Return the (x, y) coordinate for the center point of the cell that contains the specified text.  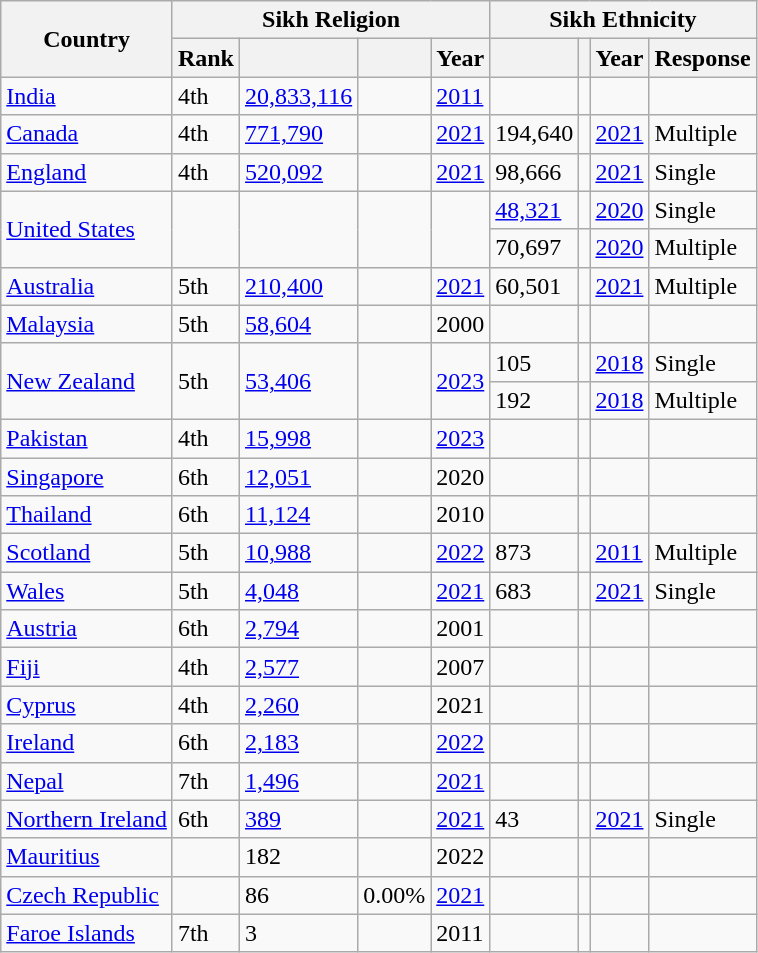
1,496 (299, 781)
2001 (460, 629)
India (87, 96)
Rank (206, 58)
Sikh Religion (330, 20)
53,406 (299, 381)
Cyprus (87, 705)
3 (299, 933)
86 (299, 895)
Nepal (87, 781)
12,051 (299, 477)
Canada (87, 134)
Australia (87, 286)
Mauritius (87, 857)
2,577 (299, 667)
771,790 (299, 134)
389 (299, 819)
194,640 (534, 134)
683 (534, 591)
Austria (87, 629)
15,998 (299, 438)
192 (534, 400)
210,400 (299, 286)
43 (534, 819)
20,833,116 (299, 96)
2007 (460, 667)
Czech Republic (87, 895)
11,124 (299, 515)
10,988 (299, 553)
Singapore (87, 477)
4,048 (299, 591)
Response (702, 58)
2010 (460, 515)
Country (87, 39)
Northern Ireland (87, 819)
2,794 (299, 629)
60,501 (534, 286)
98,666 (534, 172)
England (87, 172)
Malaysia (87, 324)
48,321 (534, 210)
Pakistan (87, 438)
182 (299, 857)
Ireland (87, 743)
Wales (87, 591)
Faroe Islands (87, 933)
United States (87, 229)
70,697 (534, 248)
Thailand (87, 515)
2,260 (299, 705)
873 (534, 553)
2000 (460, 324)
520,092 (299, 172)
0.00% (394, 895)
New Zealand (87, 381)
Fiji (87, 667)
2,183 (299, 743)
58,604 (299, 324)
Sikh Ethnicity (623, 20)
Scotland (87, 553)
105 (534, 362)
